Find where the given text appears and provide that cell's center as (X, Y) coordinate. 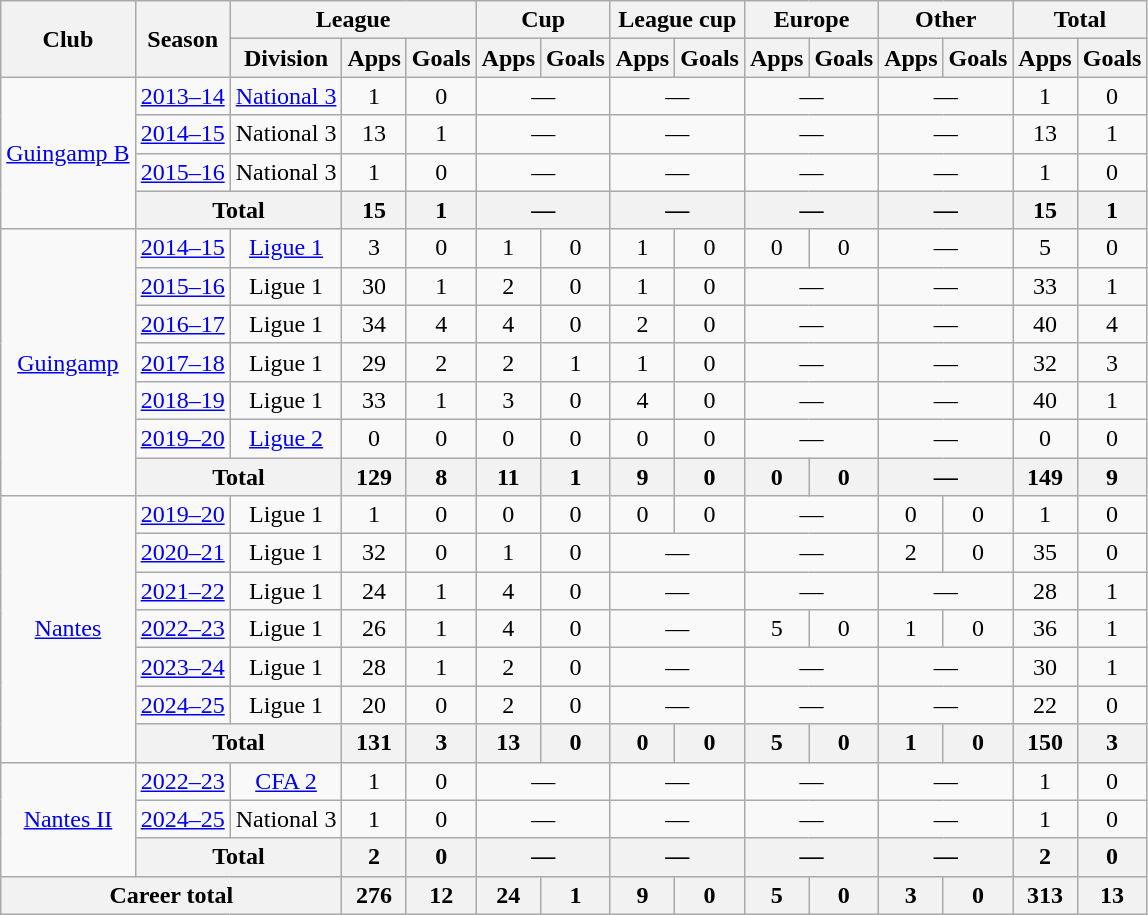
Nantes (68, 629)
2013–14 (182, 96)
Europe (811, 20)
CFA 2 (286, 781)
34 (374, 324)
149 (1045, 477)
2016–17 (182, 324)
Division (286, 58)
35 (1045, 553)
12 (441, 895)
29 (374, 362)
8 (441, 477)
129 (374, 477)
11 (508, 477)
2017–18 (182, 362)
20 (374, 705)
313 (1045, 895)
League cup (677, 20)
150 (1045, 743)
Cup (543, 20)
Guingamp (68, 362)
Career total (172, 895)
Season (182, 39)
2023–24 (182, 667)
131 (374, 743)
Other (946, 20)
2021–22 (182, 591)
2018–19 (182, 400)
Ligue 2 (286, 438)
League (353, 20)
Nantes II (68, 819)
36 (1045, 629)
276 (374, 895)
26 (374, 629)
2020–21 (182, 553)
Club (68, 39)
22 (1045, 705)
Guingamp B (68, 153)
